Extract the [X, Y] coordinate from the center of the cell holding the provided text.  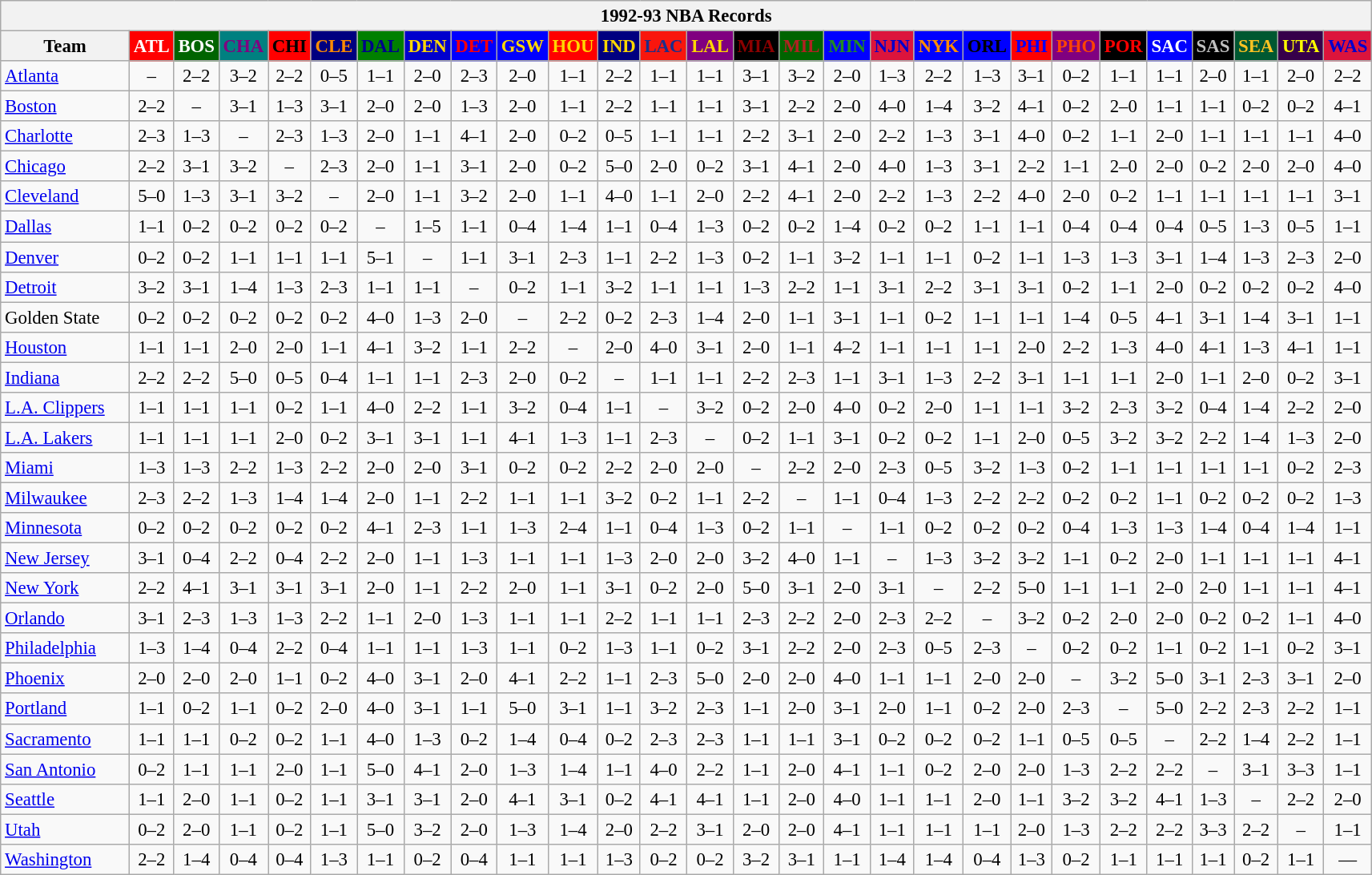
Miami [66, 468]
Atlanta [66, 76]
L.A. Lakers [66, 437]
HOU [573, 46]
CHA [243, 46]
POR [1123, 46]
DAL [381, 46]
MIA [756, 46]
Boston [66, 107]
DEN [428, 46]
SAC [1169, 46]
IND [619, 46]
Portland [66, 709]
PHI [1032, 46]
SAS [1213, 46]
CHI [289, 46]
Philadelphia [66, 648]
UTA [1301, 46]
1992-93 NBA Records [686, 16]
ATL [151, 46]
2–4 [573, 528]
GSW [522, 46]
WAS [1348, 46]
Denver [66, 257]
NYK [939, 46]
New York [66, 588]
Indiana [66, 377]
LAC [663, 46]
BOS [196, 46]
L.A. Clippers [66, 408]
Golden State [66, 317]
SEA [1256, 46]
MIL [802, 46]
1–5 [428, 227]
4–2 [847, 347]
Minnesota [66, 528]
Milwaukee [66, 498]
DET [474, 46]
Charlotte [66, 136]
Utah [66, 829]
Dallas [66, 227]
San Antonio [66, 769]
NJN [892, 46]
PHO [1076, 46]
Detroit [66, 287]
Seattle [66, 799]
Sacramento [66, 739]
ORL [987, 46]
Cleveland [66, 196]
Phoenix [66, 679]
— [1348, 860]
CLE [333, 46]
MIN [847, 46]
5–1 [381, 257]
LAL [710, 46]
New Jersey [66, 558]
Houston [66, 347]
Team [66, 46]
Washington [66, 860]
Chicago [66, 167]
Orlando [66, 619]
